Extract the (x, y) coordinate from the center of the cell holding the provided text.  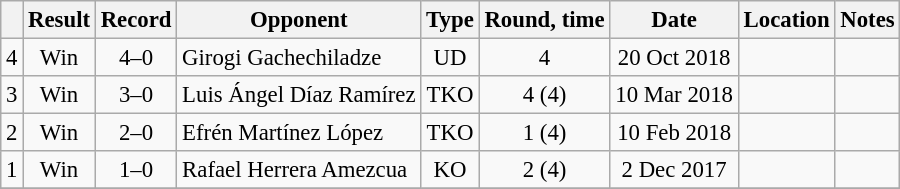
4 (4) (544, 95)
1 (4) (544, 133)
2 (4) (544, 170)
UD (450, 58)
3–0 (136, 95)
2 (12, 133)
Type (450, 20)
Round, time (544, 20)
10 Feb 2018 (674, 133)
Efrén Martínez López (299, 133)
Notes (868, 20)
20 Oct 2018 (674, 58)
Luis Ángel Díaz Ramírez (299, 95)
4–0 (136, 58)
1 (12, 170)
KO (450, 170)
Opponent (299, 20)
1–0 (136, 170)
Record (136, 20)
2 Dec 2017 (674, 170)
Girogi Gachechiladze (299, 58)
10 Mar 2018 (674, 95)
Result (60, 20)
Rafael Herrera Amezcua (299, 170)
Date (674, 20)
3 (12, 95)
2–0 (136, 133)
Location (786, 20)
